Locate the cell with the specified text and output its (x, y) center coordinate. 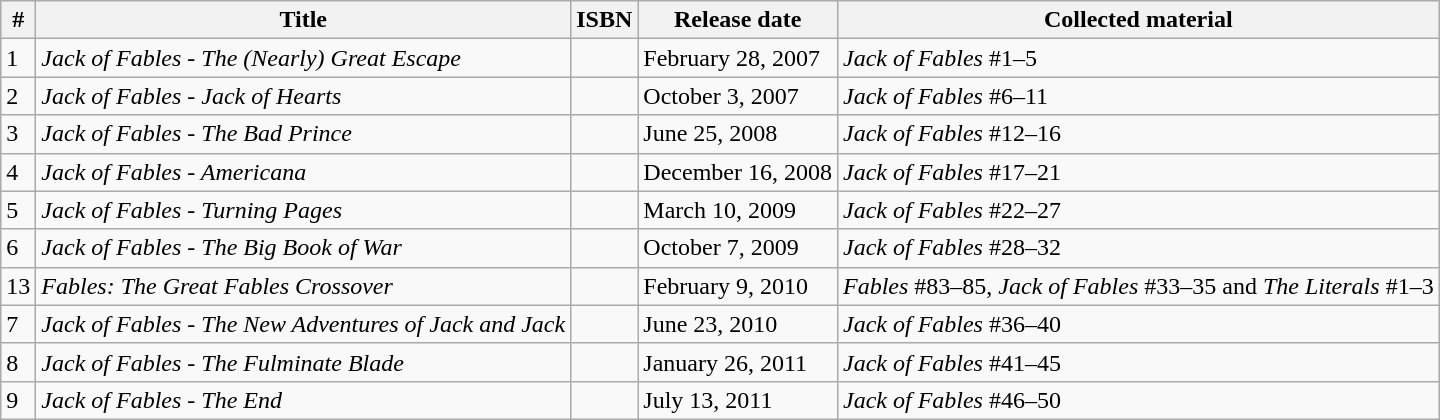
Jack of Fables #12–16 (1138, 134)
8 (18, 362)
Jack of Fables #28–32 (1138, 248)
7 (18, 324)
March 10, 2009 (738, 210)
Jack of Fables - Americana (304, 172)
June 25, 2008 (738, 134)
July 13, 2011 (738, 400)
Fables #83–85, Jack of Fables #33–35 and The Literals #1–3 (1138, 286)
Jack of Fables #41–45 (1138, 362)
Jack of Fables - The (Nearly) Great Escape (304, 58)
Jack of Fables - Turning Pages (304, 210)
February 9, 2010 (738, 286)
Jack of Fables - The Big Book of War (304, 248)
Collected material (1138, 20)
Jack of Fables #46–50 (1138, 400)
October 7, 2009 (738, 248)
Jack of Fables - The Fulminate Blade (304, 362)
5 (18, 210)
June 23, 2010 (738, 324)
Fables: The Great Fables Crossover (304, 286)
February 28, 2007 (738, 58)
# (18, 20)
Jack of Fables #1–5 (1138, 58)
Jack of Fables - Jack of Hearts (304, 96)
Jack of Fables #6–11 (1138, 96)
ISBN (604, 20)
January 26, 2011 (738, 362)
1 (18, 58)
Title (304, 20)
October 3, 2007 (738, 96)
Jack of Fables - The End (304, 400)
2 (18, 96)
Release date (738, 20)
6 (18, 248)
13 (18, 286)
Jack of Fables #17–21 (1138, 172)
Jack of Fables #36–40 (1138, 324)
3 (18, 134)
Jack of Fables - The Bad Prince (304, 134)
4 (18, 172)
Jack of Fables #22–27 (1138, 210)
Jack of Fables - The New Adventures of Jack and Jack (304, 324)
9 (18, 400)
December 16, 2008 (738, 172)
